From the cell containing the given text, extract its center point as (x, y) coordinate. 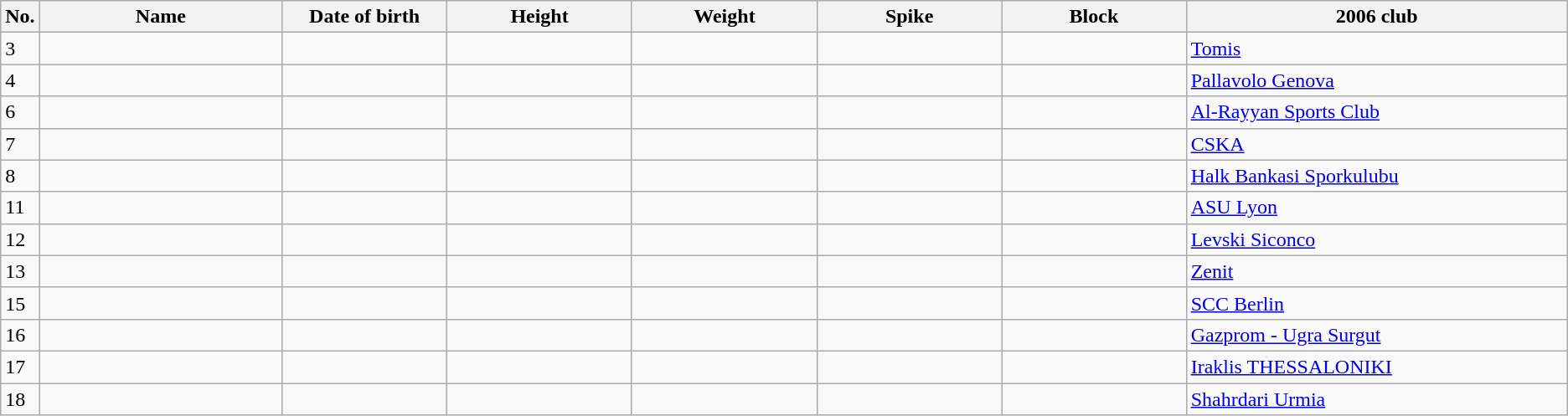
18 (20, 399)
Zenit (1377, 271)
Name (161, 17)
15 (20, 303)
No. (20, 17)
ASU Lyon (1377, 208)
Halk Bankasi Sporkulubu (1377, 176)
7 (20, 144)
13 (20, 271)
4 (20, 80)
17 (20, 367)
Levski Siconco (1377, 239)
Height (539, 17)
11 (20, 208)
Block (1094, 17)
16 (20, 335)
2006 club (1377, 17)
Spike (909, 17)
Al-Rayyan Sports Club (1377, 112)
CSKA (1377, 144)
Weight (724, 17)
3 (20, 49)
12 (20, 239)
Shahrdari Urmia (1377, 399)
8 (20, 176)
Gazprom - Ugra Surgut (1377, 335)
Iraklis THESSALONIKI (1377, 367)
Pallavolo Genova (1377, 80)
SCC Berlin (1377, 303)
6 (20, 112)
Tomis (1377, 49)
Date of birth (365, 17)
